Determine the (X, Y) coordinate at the center of the cell enclosing the given text.  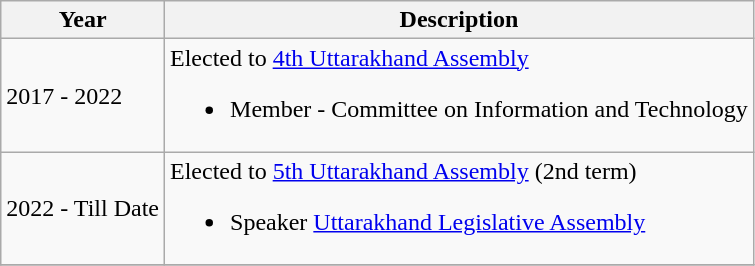
Elected to 4th Uttarakhand AssemblyMember - Committee on Information and Technology (460, 96)
2017 - 2022 (83, 96)
Description (460, 20)
Year (83, 20)
Elected to 5th Uttarakhand Assembly (2nd term)Speaker Uttarakhand Legislative Assembly (460, 208)
2022 - Till Date (83, 208)
